Return the (x, y) coordinate for the center point of the cell that contains the specified text.  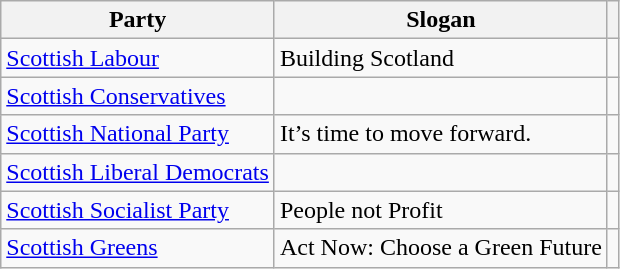
People not Profit (440, 210)
Slogan (440, 20)
Scottish National Party (138, 134)
Act Now: Choose a Green Future (440, 248)
Party (138, 20)
Scottish Conservatives (138, 96)
Scottish Greens (138, 248)
Scottish Socialist Party (138, 210)
Scottish Liberal Democrats (138, 172)
It’s time to move forward. (440, 134)
Scottish Labour (138, 58)
Building Scotland (440, 58)
